Extract the (x, y) coordinate from the center of the cell holding the provided text.  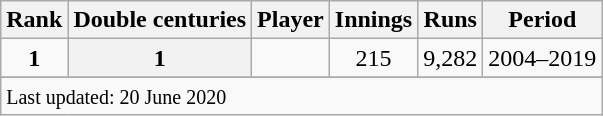
Player (291, 20)
215 (373, 58)
Rank (34, 20)
Innings (373, 20)
2004–2019 (542, 58)
Double centuries (160, 20)
9,282 (450, 58)
Period (542, 20)
Last updated: 20 June 2020 (302, 96)
Runs (450, 20)
